Provide the (X, Y) coordinate of the cell's center where the given text is located.  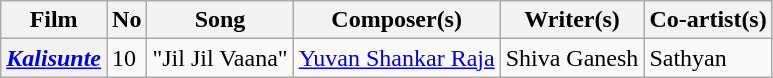
Shiva Ganesh (572, 58)
Co-artist(s) (708, 20)
Yuvan Shankar Raja (396, 58)
Film (54, 20)
No (127, 20)
Sathyan (708, 58)
10 (127, 58)
"Jil Jil Vaana" (220, 58)
Kalisunte (54, 58)
Song (220, 20)
Composer(s) (396, 20)
Writer(s) (572, 20)
